Detect which cell encompasses the target text, then output its (x, y) center coordinate. 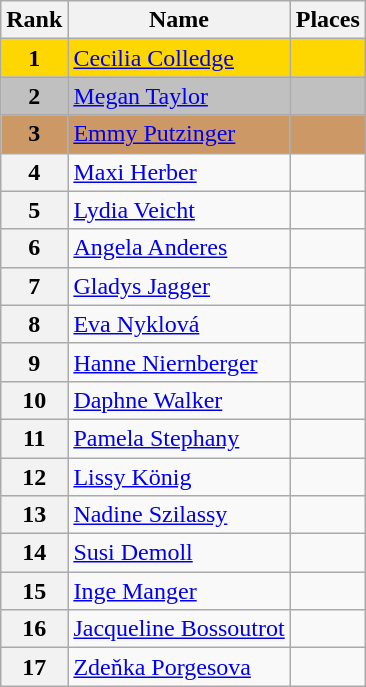
13 (34, 515)
Susi Demoll (179, 553)
Nadine Szilassy (179, 515)
Lydia Veicht (179, 210)
16 (34, 629)
Pamela Stephany (179, 438)
2 (34, 96)
7 (34, 286)
Angela Anderes (179, 248)
Hanne Niernberger (179, 362)
11 (34, 438)
Emmy Putzinger (179, 134)
Name (179, 20)
15 (34, 591)
Jacqueline Bossoutrot (179, 629)
Gladys Jagger (179, 286)
5 (34, 210)
8 (34, 324)
Places (328, 20)
3 (34, 134)
10 (34, 400)
12 (34, 477)
Zdeňka Porgesova (179, 667)
9 (34, 362)
Eva Nyklová (179, 324)
14 (34, 553)
17 (34, 667)
Daphne Walker (179, 400)
Rank (34, 20)
Inge Manger (179, 591)
4 (34, 172)
Maxi Herber (179, 172)
Megan Taylor (179, 96)
Cecilia Colledge (179, 58)
1 (34, 58)
6 (34, 248)
Lissy König (179, 477)
